Find where the given text appears and provide that cell's center as [x, y] coordinate. 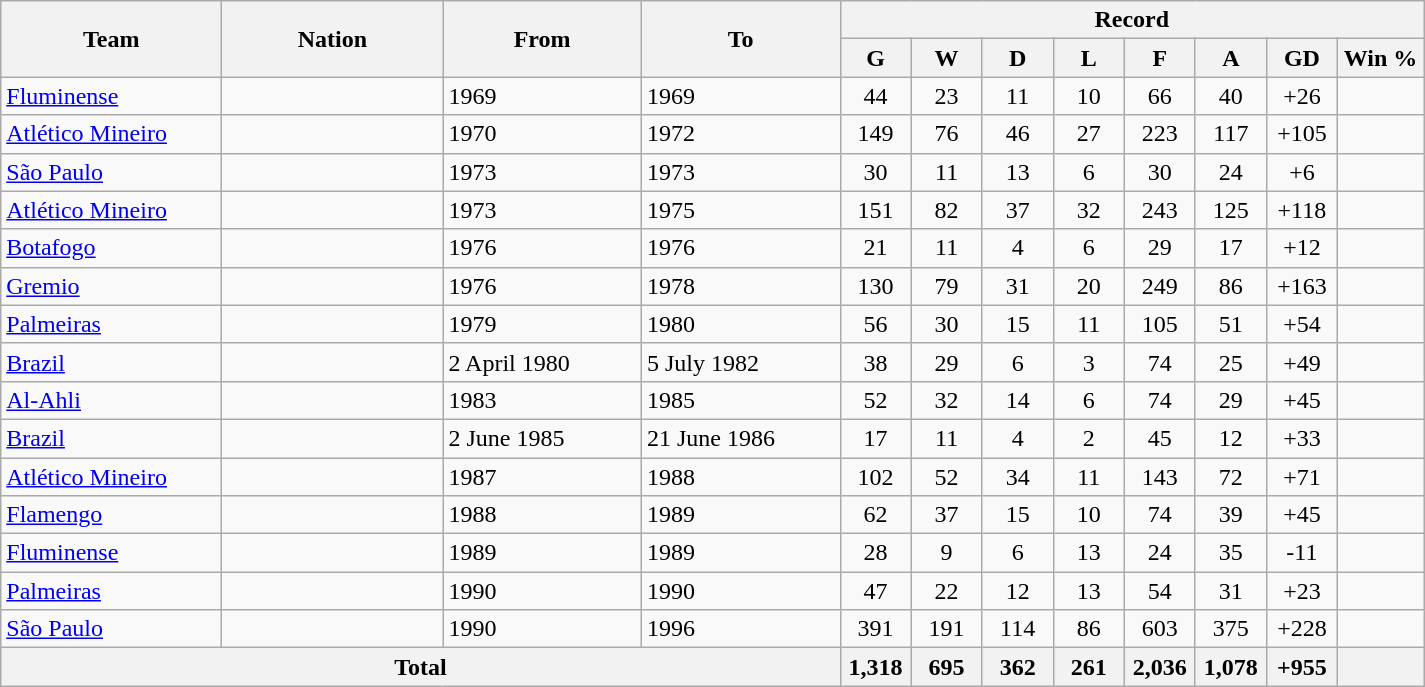
+228 [1302, 629]
243 [1160, 210]
1972 [740, 134]
40 [1230, 96]
1975 [740, 210]
2 [1088, 438]
Nation [332, 39]
51 [1230, 324]
+163 [1302, 286]
+33 [1302, 438]
28 [876, 553]
To [740, 39]
+23 [1302, 591]
1980 [740, 324]
Al-Ahli [112, 400]
66 [1160, 96]
W [946, 58]
5 July 1982 [740, 362]
+26 [1302, 96]
+12 [1302, 248]
-11 [1302, 553]
47 [876, 591]
1970 [542, 134]
22 [946, 591]
56 [876, 324]
603 [1160, 629]
38 [876, 362]
1978 [740, 286]
20 [1088, 286]
25 [1230, 362]
39 [1230, 515]
Record [1132, 20]
151 [876, 210]
2 June 1985 [542, 438]
+105 [1302, 134]
+6 [1302, 172]
A [1230, 58]
1983 [542, 400]
79 [946, 286]
117 [1230, 134]
+955 [1302, 667]
GD [1302, 58]
+54 [1302, 324]
L [1088, 58]
9 [946, 553]
54 [1160, 591]
1996 [740, 629]
82 [946, 210]
G [876, 58]
62 [876, 515]
+71 [1302, 477]
149 [876, 134]
45 [1160, 438]
21 June 1986 [740, 438]
14 [1018, 400]
1,078 [1230, 667]
D [1018, 58]
3 [1088, 362]
695 [946, 667]
27 [1088, 134]
34 [1018, 477]
76 [946, 134]
105 [1160, 324]
125 [1230, 210]
+49 [1302, 362]
21 [876, 248]
362 [1018, 667]
Gremio [112, 286]
1985 [740, 400]
F [1160, 58]
391 [876, 629]
223 [1160, 134]
Flamengo [112, 515]
44 [876, 96]
375 [1230, 629]
191 [946, 629]
+118 [1302, 210]
23 [946, 96]
35 [1230, 553]
2 April 1980 [542, 362]
102 [876, 477]
1987 [542, 477]
1979 [542, 324]
46 [1018, 134]
114 [1018, 629]
2,036 [1160, 667]
1,318 [876, 667]
143 [1160, 477]
Win % [1380, 58]
Team [112, 39]
From [542, 39]
130 [876, 286]
72 [1230, 477]
Total [420, 667]
Botafogo [112, 248]
261 [1088, 667]
249 [1160, 286]
